Scan for the cell matching the given text and deliver its [X, Y] coordinate at center. 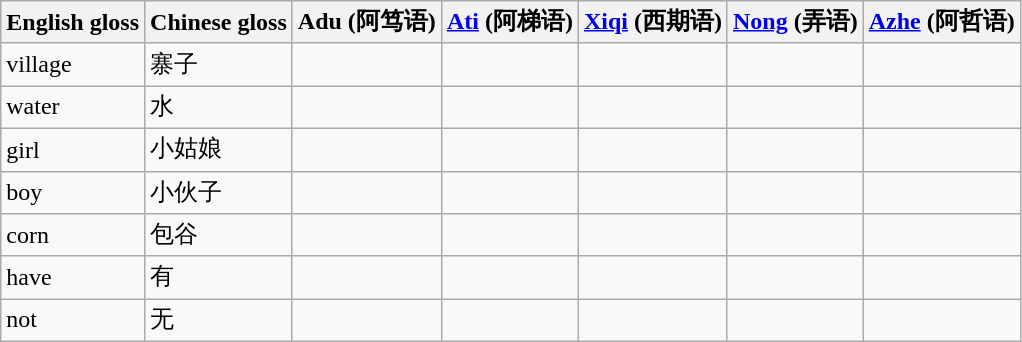
not [73, 320]
village [73, 64]
包谷 [219, 236]
小伙子 [219, 192]
Xiqi (西期语) [652, 22]
corn [73, 236]
water [73, 108]
English gloss [73, 22]
have [73, 278]
Nong (弄语) [795, 22]
有 [219, 278]
boy [73, 192]
Azhe (阿哲语) [942, 22]
寨子 [219, 64]
girl [73, 150]
Chinese gloss [219, 22]
Adu (阿笃语) [366, 22]
无 [219, 320]
水 [219, 108]
Ati (阿梯语) [510, 22]
小姑娘 [219, 150]
